From the cell containing the given text, extract its center point as [x, y] coordinate. 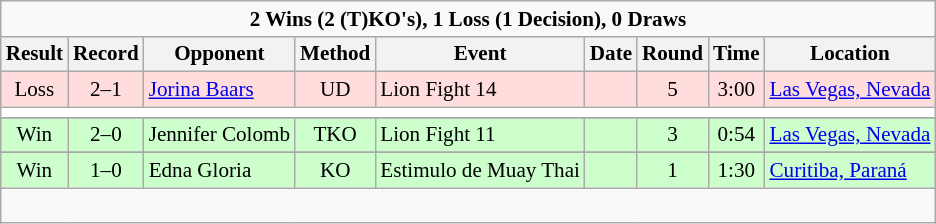
Date [611, 54]
3 [672, 134]
Lion Fight 11 [480, 134]
2–0 [106, 134]
Location [850, 54]
Time [736, 54]
KO [335, 170]
3:00 [736, 90]
Opponent [220, 54]
Lion Fight 14 [480, 90]
Method [335, 54]
Edna Gloria [220, 170]
Loss [34, 90]
Jennifer Colomb [220, 134]
5 [672, 90]
Result [34, 54]
Event [480, 54]
Estimulo de Muay Thai [480, 170]
0:54 [736, 134]
1 [672, 170]
2 Wins (2 (T)KO's), 1 Loss (1 Decision), 0 Draws [468, 18]
Record [106, 54]
TKO [335, 134]
UD [335, 90]
Round [672, 54]
2–1 [106, 90]
1–0 [106, 170]
1:30 [736, 170]
Jorina Baars [220, 90]
Curitiba, Paraná [850, 170]
